Find where the given text appears and provide that cell's center as [X, Y] coordinate. 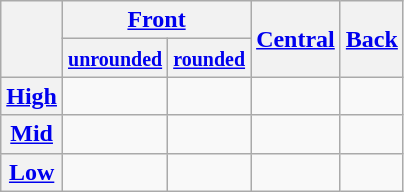
High [32, 96]
Low [32, 172]
rounded [210, 58]
unrounded [116, 58]
Front [157, 20]
Central [296, 39]
Mid [32, 134]
Back [372, 39]
